Output the (X, Y) coordinate of the center of the cell containing the given text.  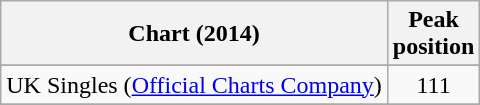
Peakposition (433, 34)
Chart (2014) (194, 34)
111 (433, 85)
UK Singles (Official Charts Company) (194, 85)
